Capture the cell that displays the provided text and extract its (X, Y) central coordinate. 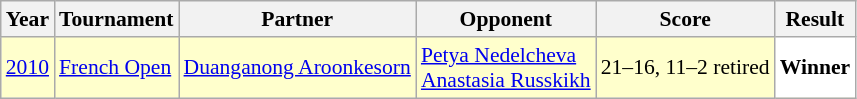
Year (28, 19)
2010 (28, 68)
Score (686, 19)
Petya Nedelcheva Anastasia Russkikh (506, 68)
Duanganong Aroonkesorn (298, 68)
French Open (116, 68)
Partner (298, 19)
Tournament (116, 19)
Result (816, 19)
Opponent (506, 19)
Winner (816, 68)
21–16, 11–2 retired (686, 68)
